Provide the [x, y] coordinate of the cell's center where the given text is located.  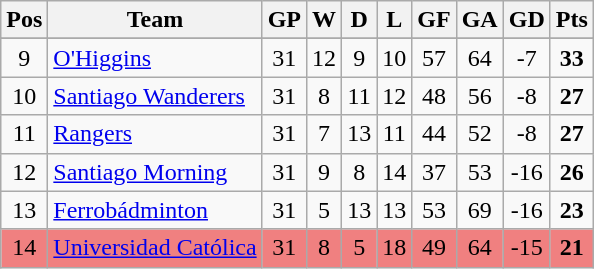
-7 [526, 58]
GP [284, 20]
D [360, 20]
Universidad Católica [155, 248]
L [394, 20]
57 [434, 58]
O'Higgins [155, 58]
44 [434, 134]
Santiago Morning [155, 172]
7 [324, 134]
56 [480, 96]
52 [480, 134]
Rangers [155, 134]
GF [434, 20]
21 [572, 248]
W [324, 20]
69 [480, 210]
-15 [526, 248]
23 [572, 210]
49 [434, 248]
33 [572, 58]
37 [434, 172]
GD [526, 20]
Santiago Wanderers [155, 96]
26 [572, 172]
48 [434, 96]
Team [155, 20]
Pts [572, 20]
GA [480, 20]
18 [394, 248]
Ferrobádminton [155, 210]
Pos [24, 20]
